Output the (X, Y) coordinate of the center of the cell containing the given text.  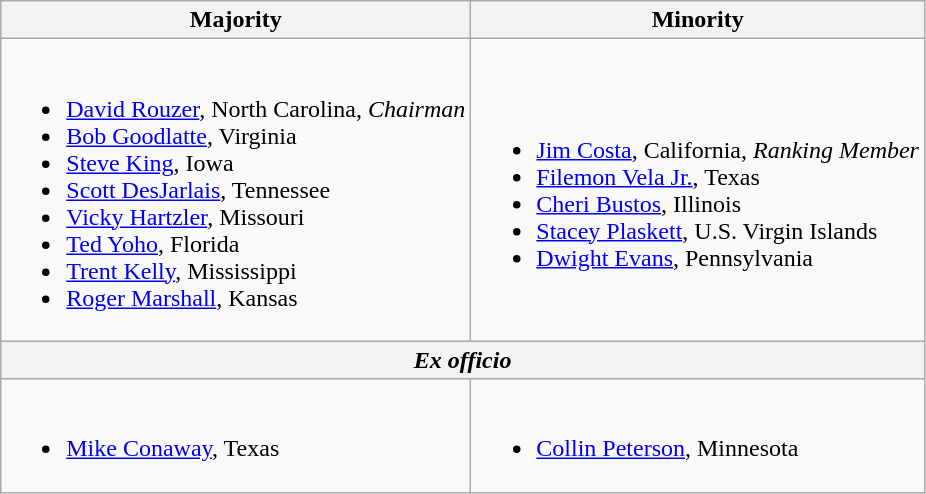
Ex officio (463, 360)
Jim Costa, California, Ranking MemberFilemon Vela Jr., TexasCheri Bustos, IllinoisStacey Plaskett, U.S. Virgin IslandsDwight Evans, Pennsylvania (698, 190)
Majority (236, 20)
Mike Conaway, Texas (236, 436)
Minority (698, 20)
Collin Peterson, Minnesota (698, 436)
